Locate the cell with the specified text and output its [X, Y] center coordinate. 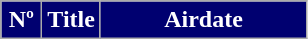
Title [72, 20]
Nº [22, 20]
Airdate [203, 20]
